Provide the [X, Y] coordinate of the cell's center where the given text is located.  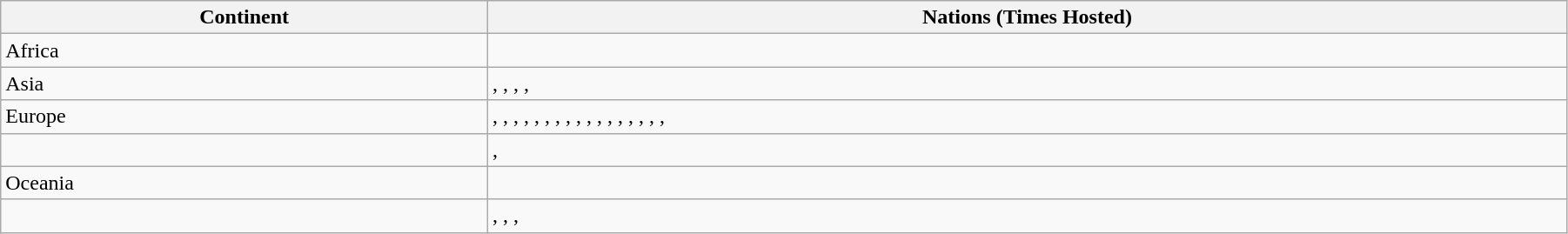
, , , , , , , , , , , , , , , , , [1028, 117]
, , , [1028, 216]
, , , , [1028, 84]
Africa [245, 50]
Asia [245, 84]
Oceania [245, 183]
Europe [245, 117]
Nations (Times Hosted) [1028, 17]
, [1028, 150]
Continent [245, 17]
